Search for the cell housing the specified text and yield its (X, Y) center coordinate. 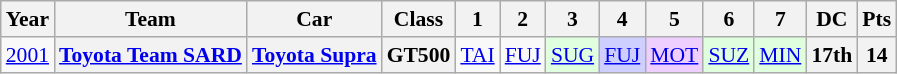
Toyota Supra (314, 55)
MIN (780, 55)
TAI (477, 55)
2 (523, 19)
GT500 (419, 55)
17th (832, 55)
Team (150, 19)
DC (832, 19)
4 (622, 19)
Car (314, 19)
Toyota Team SARD (150, 55)
7 (780, 19)
1 (477, 19)
MOT (674, 55)
SUG (572, 55)
SUZ (728, 55)
Class (419, 19)
2001 (28, 55)
6 (728, 19)
5 (674, 19)
3 (572, 19)
Year (28, 19)
Pts (876, 19)
14 (876, 55)
